Scan for the cell matching the given text and deliver its (X, Y) coordinate at center. 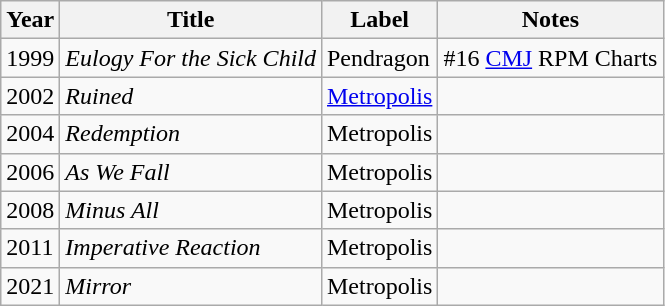
Title (191, 20)
Year (30, 20)
Minus All (191, 210)
Mirror (191, 286)
1999 (30, 58)
Eulogy For the Sick Child (191, 58)
Imperative Reaction (191, 248)
Label (379, 20)
2004 (30, 134)
2006 (30, 172)
2021 (30, 286)
2002 (30, 96)
2008 (30, 210)
Redemption (191, 134)
Pendragon (379, 58)
2011 (30, 248)
Notes (550, 20)
As We Fall (191, 172)
#16 CMJ RPM Charts (550, 58)
Ruined (191, 96)
